Scan for the cell matching the given text and deliver its [X, Y] coordinate at center. 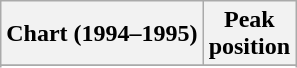
Peakposition [249, 34]
Chart (1994–1995) [102, 34]
